Detect which cell encompasses the target text, then output its (X, Y) center coordinate. 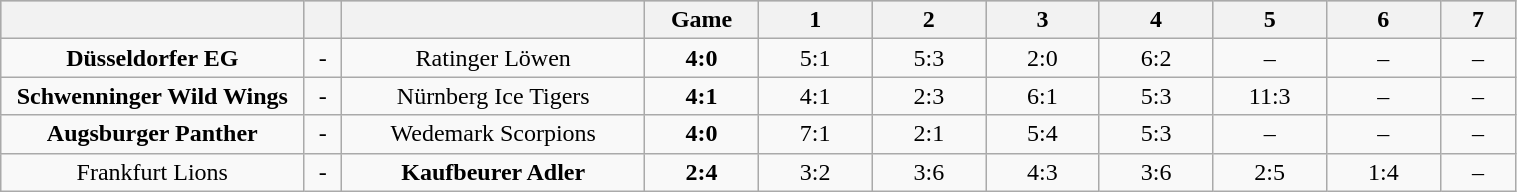
Ratinger Löwen (494, 58)
2:3 (929, 96)
7:1 (815, 134)
4 (1156, 20)
Schwenninger Wild Wings (152, 96)
2:5 (1270, 172)
2 (929, 20)
6:1 (1043, 96)
1 (815, 20)
3 (1043, 20)
4:3 (1043, 172)
1:4 (1384, 172)
5:1 (815, 58)
Kaufbeurer Adler (494, 172)
Frankfurt Lions (152, 172)
11:3 (1270, 96)
2:0 (1043, 58)
Augsburger Panther (152, 134)
7 (1478, 20)
Game (702, 20)
2:4 (702, 172)
Wedemark Scorpions (494, 134)
5:4 (1043, 134)
6 (1384, 20)
2:1 (929, 134)
Nürnberg Ice Tigers (494, 96)
5 (1270, 20)
3:2 (815, 172)
Düsseldorfer EG (152, 58)
6:2 (1156, 58)
